Detect which cell encompasses the target text, then output its [x, y] center coordinate. 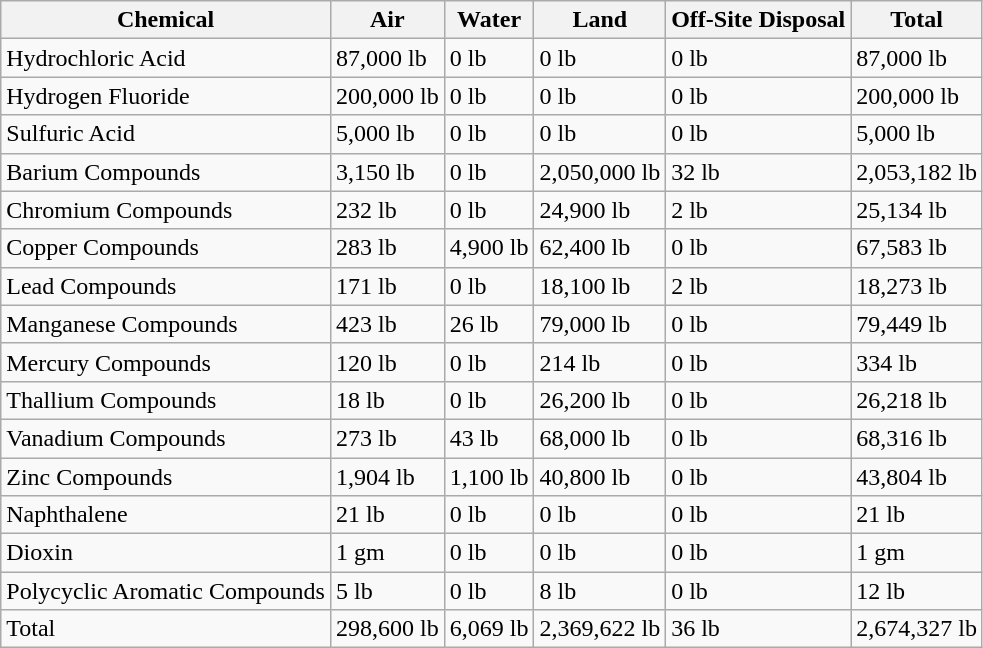
2,050,000 lb [600, 172]
4,900 lb [489, 248]
18,273 lb [917, 286]
Hydrochloric Acid [166, 58]
Chemical [166, 20]
Copper Compounds [166, 248]
26 lb [489, 324]
40,800 lb [600, 477]
Polycyclic Aromatic Compounds [166, 591]
36 lb [758, 629]
18 lb [387, 400]
Chromium Compounds [166, 210]
2,369,622 lb [600, 629]
Hydrogen Fluoride [166, 96]
273 lb [387, 438]
334 lb [917, 362]
Water [489, 20]
120 lb [387, 362]
18,100 lb [600, 286]
79,449 lb [917, 324]
232 lb [387, 210]
Air [387, 20]
2,674,327 lb [917, 629]
6,069 lb [489, 629]
1,100 lb [489, 477]
1,904 lb [387, 477]
8 lb [600, 591]
26,218 lb [917, 400]
Dioxin [166, 553]
2,053,182 lb [917, 172]
Manganese Compounds [166, 324]
25,134 lb [917, 210]
Sulfuric Acid [166, 134]
283 lb [387, 248]
24,900 lb [600, 210]
43 lb [489, 438]
Naphthalene [166, 515]
12 lb [917, 591]
68,316 lb [917, 438]
Thallium Compounds [166, 400]
43,804 lb [917, 477]
171 lb [387, 286]
214 lb [600, 362]
67,583 lb [917, 248]
Lead Compounds [166, 286]
5 lb [387, 591]
79,000 lb [600, 324]
Vanadium Compounds [166, 438]
Barium Compounds [166, 172]
423 lb [387, 324]
Off-Site Disposal [758, 20]
32 lb [758, 172]
3,150 lb [387, 172]
Land [600, 20]
298,600 lb [387, 629]
68,000 lb [600, 438]
26,200 lb [600, 400]
Zinc Compounds [166, 477]
Mercury Compounds [166, 362]
62,400 lb [600, 248]
